Find where the given text appears and provide that cell's center as [x, y] coordinate. 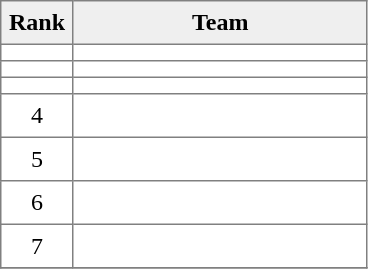
Rank [38, 23]
5 [38, 159]
Team [220, 23]
6 [38, 203]
7 [38, 246]
4 [38, 116]
